Detect which cell encompasses the target text, then output its [X, Y] center coordinate. 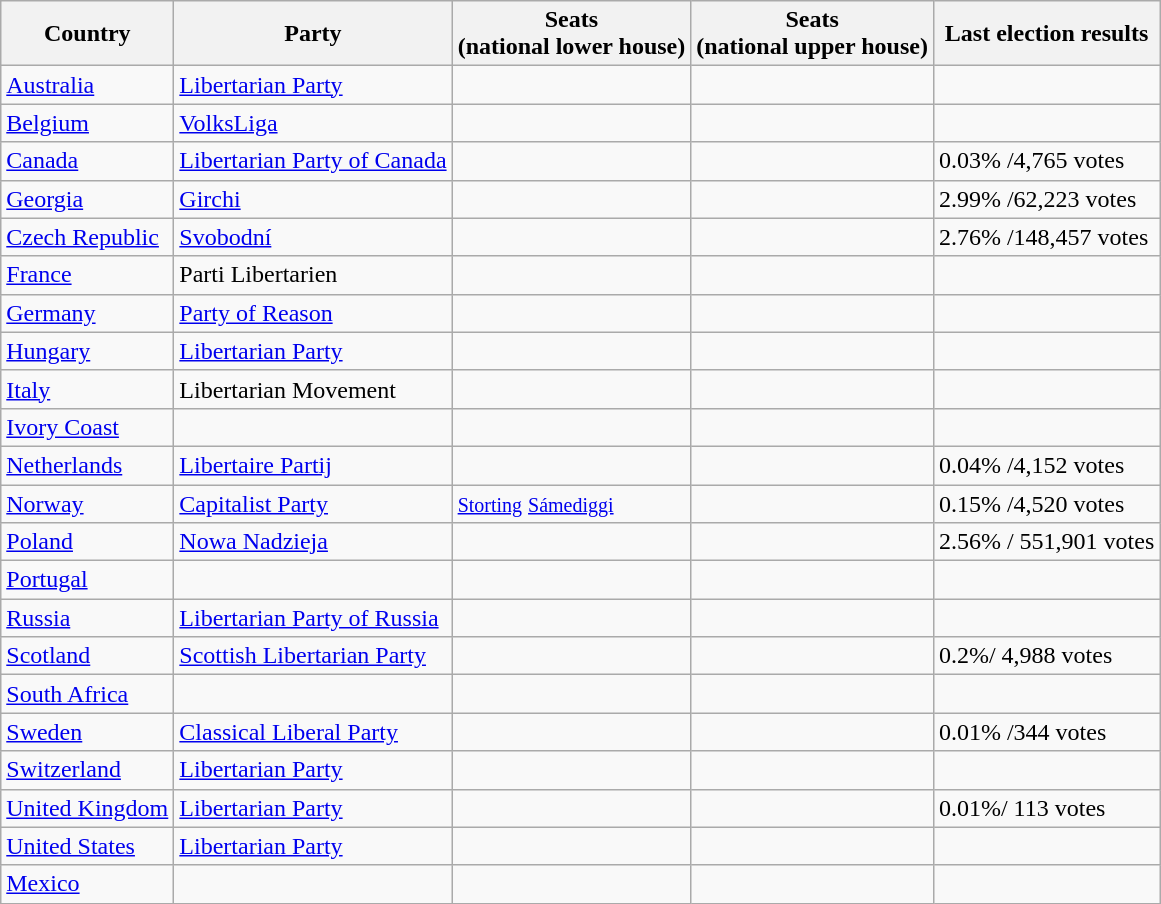
Last election results [1046, 34]
France [88, 275]
Libertarian Party of Russia [313, 618]
Mexico [88, 884]
Poland [88, 542]
0.03% /4,765 votes [1046, 161]
Sweden [88, 732]
Girchi [313, 199]
0.2%/ 4,988 votes [1046, 656]
Norway [88, 503]
Svobodní [313, 237]
Netherlands [88, 465]
2.99% /62,223 votes [1046, 199]
Russia [88, 618]
Party [313, 34]
Belgium [88, 123]
United Kingdom [88, 808]
Scotland [88, 656]
Libertarian Party of Canada [313, 161]
Canada [88, 161]
0.01%/ 113 votes [1046, 808]
Switzerland [88, 770]
Portugal [88, 580]
Italy [88, 389]
Czech Republic [88, 237]
Libertarian Movement [313, 389]
South Africa [88, 694]
Capitalist Party [313, 503]
Seats(national upper house) [812, 34]
VolksLiga [313, 123]
Storting Sámediggi [572, 503]
0.01% /344 votes [1046, 732]
0.04% /4,152 votes [1046, 465]
Libertaire Partij [313, 465]
Hungary [88, 351]
Scottish Libertarian Party [313, 656]
Georgia [88, 199]
Nowa Nadzieja [313, 542]
2.76% /148,457 votes [1046, 237]
Party of Reason [313, 313]
Ivory Coast [88, 427]
Seats(national lower house) [572, 34]
Australia [88, 85]
United States [88, 846]
Germany [88, 313]
Country [88, 34]
Classical Liberal Party [313, 732]
0.15% /4,520 votes [1046, 503]
Parti Libertarien [313, 275]
2.56% / 551,901 votes [1046, 542]
